Capture the cell that displays the provided text and extract its (x, y) central coordinate. 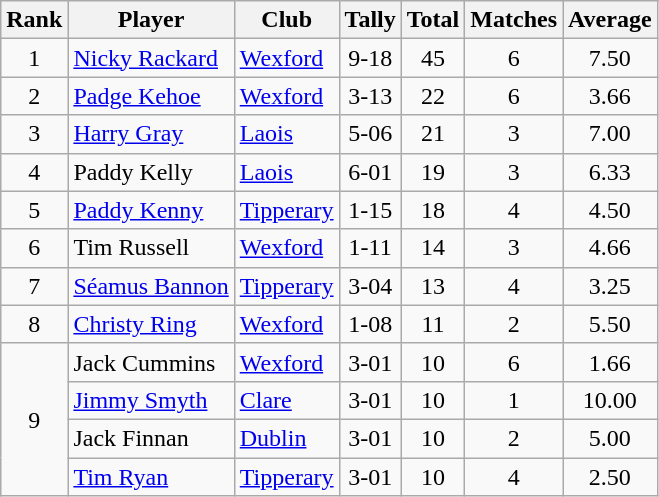
3-13 (370, 96)
Jimmy Smyth (151, 400)
14 (433, 248)
Tally (370, 20)
Matches (514, 20)
45 (433, 58)
Nicky Rackard (151, 58)
Séamus Bannon (151, 286)
8 (34, 324)
21 (433, 134)
Clare (286, 400)
1-08 (370, 324)
5.00 (610, 438)
Average (610, 20)
Rank (34, 20)
Dublin (286, 438)
Tim Russell (151, 248)
3.25 (610, 286)
9-18 (370, 58)
22 (433, 96)
1.66 (610, 362)
19 (433, 172)
6.33 (610, 172)
Paddy Kenny (151, 210)
5-06 (370, 134)
Player (151, 20)
7.00 (610, 134)
Tim Ryan (151, 477)
Padge Kehoe (151, 96)
Harry Gray (151, 134)
7 (34, 286)
Jack Finnan (151, 438)
4.50 (610, 210)
7.50 (610, 58)
11 (433, 324)
5 (34, 210)
1-15 (370, 210)
Total (433, 20)
9 (34, 419)
2.50 (610, 477)
3-04 (370, 286)
5.50 (610, 324)
13 (433, 286)
4.66 (610, 248)
Christy Ring (151, 324)
Club (286, 20)
18 (433, 210)
Jack Cummins (151, 362)
10.00 (610, 400)
Paddy Kelly (151, 172)
3.66 (610, 96)
1-11 (370, 248)
6-01 (370, 172)
